Determine the (x, y) coordinate at the center of the cell enclosing the given text.  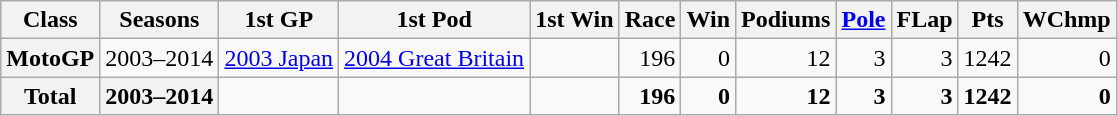
Pts (988, 20)
2003 Japan (279, 58)
MotoGP (50, 58)
2004 Great Britain (434, 58)
Class (50, 20)
1st GP (279, 20)
1st Win (575, 20)
Total (50, 96)
1st Pod (434, 20)
Pole (864, 20)
Seasons (160, 20)
WChmp (1066, 20)
Win (708, 20)
Race (650, 20)
Podiums (786, 20)
FLap (924, 20)
